Pinpoint the cell where the given text exists, returning its (x, y) midpoint coordinate. 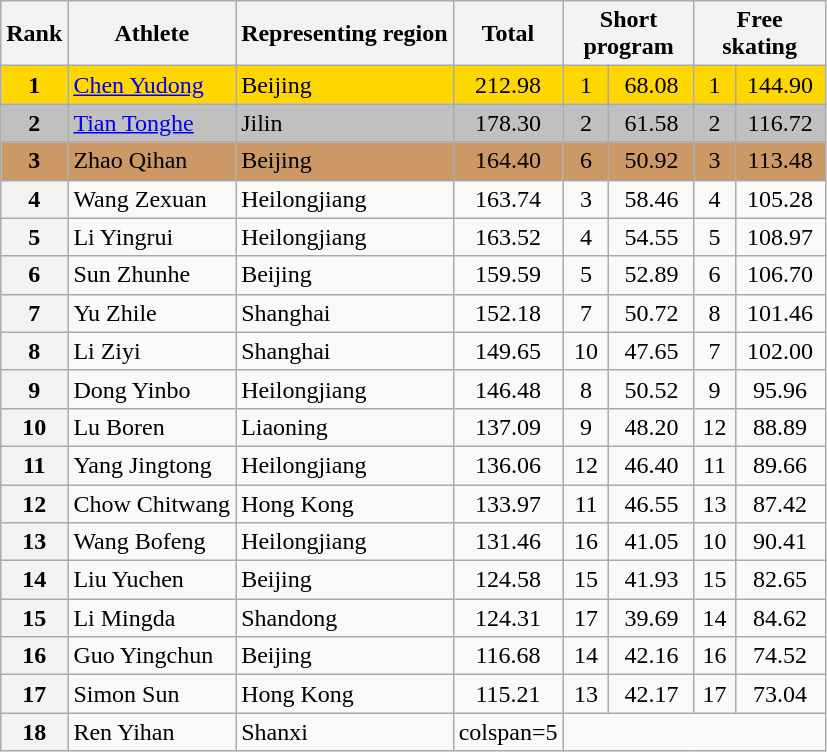
Total (508, 34)
Yang Jingtong (152, 465)
61.58 (652, 123)
Wang Zexuan (152, 199)
105.28 (780, 199)
39.69 (652, 618)
Athlete (152, 34)
Liaoning (345, 427)
Li Mingda (152, 618)
113.48 (780, 161)
84.62 (780, 618)
87.42 (780, 503)
Sun Zhunhe (152, 275)
Shandong (345, 618)
146.48 (508, 389)
41.05 (652, 542)
Chen Yudong (152, 85)
46.40 (652, 465)
Zhao Qihan (152, 161)
74.52 (780, 656)
Li Yingrui (152, 237)
116.72 (780, 123)
124.58 (508, 580)
137.09 (508, 427)
131.46 (508, 542)
Free skating (760, 34)
212.98 (508, 85)
46.55 (652, 503)
Tian Tonghe (152, 123)
149.65 (508, 351)
Simon Sun (152, 694)
47.65 (652, 351)
Guo Yingchun (152, 656)
115.21 (508, 694)
95.96 (780, 389)
101.46 (780, 313)
58.46 (652, 199)
Rank (34, 34)
Chow Chitwang (152, 503)
68.08 (652, 85)
89.66 (780, 465)
90.41 (780, 542)
163.52 (508, 237)
50.92 (652, 161)
Shanxi (345, 732)
88.89 (780, 427)
136.06 (508, 465)
163.74 (508, 199)
50.52 (652, 389)
52.89 (652, 275)
Wang Bofeng (152, 542)
164.40 (508, 161)
124.31 (508, 618)
Lu Boren (152, 427)
Li Ziyi (152, 351)
colspan=5 (508, 732)
18 (34, 732)
106.70 (780, 275)
Ren Yihan (152, 732)
54.55 (652, 237)
152.18 (508, 313)
116.68 (508, 656)
50.72 (652, 313)
133.97 (508, 503)
Short program (628, 34)
41.93 (652, 580)
159.59 (508, 275)
Dong Yinbo (152, 389)
144.90 (780, 85)
108.97 (780, 237)
Jilin (345, 123)
Yu Zhile (152, 313)
48.20 (652, 427)
102.00 (780, 351)
42.16 (652, 656)
Representing region (345, 34)
73.04 (780, 694)
42.17 (652, 694)
Liu Yuchen (152, 580)
82.65 (780, 580)
178.30 (508, 123)
